Pinpoint the cell where the given text exists, returning its (X, Y) midpoint coordinate. 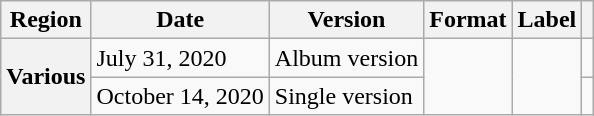
October 14, 2020 (180, 96)
Date (180, 20)
Region (46, 20)
Version (346, 20)
Single version (346, 96)
Album version (346, 58)
Various (46, 77)
Format (468, 20)
July 31, 2020 (180, 58)
Label (547, 20)
